Capture the cell that displays the provided text and extract its (x, y) central coordinate. 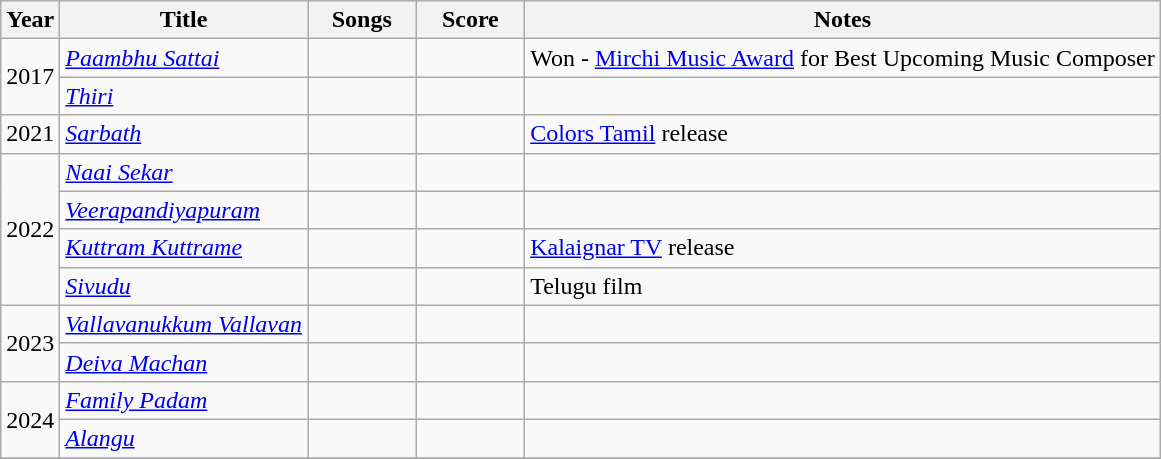
Telugu film (843, 286)
Vallavanukkum Vallavan (184, 324)
2017 (30, 77)
2021 (30, 134)
Year (30, 20)
Deiva Machan (184, 362)
Kuttram Kuttrame (184, 248)
Kalaignar TV release (843, 248)
Sarbath (184, 134)
Paambhu Sattai (184, 58)
Naai Sekar (184, 172)
2024 (30, 419)
2023 (30, 343)
Veerapandiyapuram (184, 210)
Notes (843, 20)
Alangu (184, 438)
Thiri (184, 96)
Sivudu (184, 286)
2022 (30, 229)
Won - Mirchi Music Award for Best Upcoming Music Composer (843, 58)
Score (470, 20)
Colors Tamil release (843, 134)
Family Padam (184, 400)
Title (184, 20)
Songs (362, 20)
